Extract the [X, Y] coordinate from the center of the cell holding the provided text.  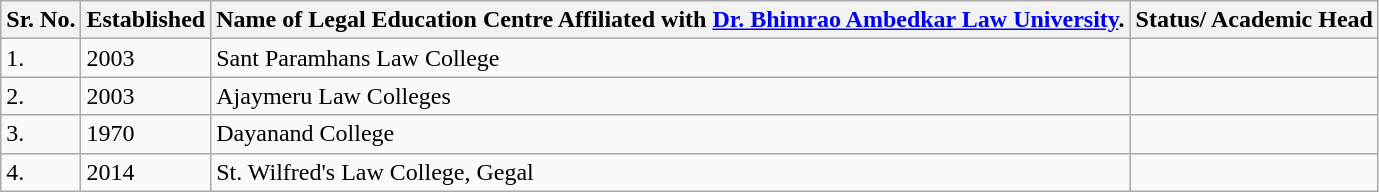
2014 [146, 172]
1. [41, 58]
Ajaymeru Law Colleges [670, 96]
St. Wilfred's Law College, Gegal [670, 172]
Dayanand College [670, 134]
2. [41, 96]
Status/ Academic Head [1254, 20]
3. [41, 134]
Name of Legal Education Centre Affiliated with Dr. Bhimrao Ambedkar Law University. [670, 20]
1970 [146, 134]
4. [41, 172]
Sant Paramhans Law College [670, 58]
Sr. No. [41, 20]
Established [146, 20]
